Search for the cell housing the specified text and yield its (x, y) center coordinate. 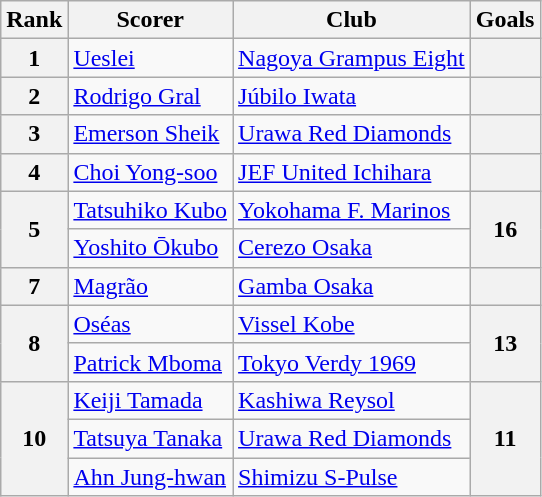
Rodrigo Gral (150, 96)
Keiji Tamada (150, 400)
16 (505, 229)
Magrão (150, 286)
3 (34, 134)
Club (352, 20)
Cerezo Osaka (352, 248)
Yoshito Ōkubo (150, 248)
11 (505, 438)
Kashiwa Reysol (352, 400)
1 (34, 58)
Yokohama F. Marinos (352, 210)
Tatsuya Tanaka (150, 438)
Nagoya Grampus Eight (352, 58)
Gamba Osaka (352, 286)
Ueslei (150, 58)
5 (34, 229)
Goals (505, 20)
Scorer (150, 20)
Ahn Jung-hwan (150, 477)
4 (34, 172)
JEF United Ichihara (352, 172)
Shimizu S-Pulse (352, 477)
Choi Yong-soo (150, 172)
Patrick Mboma (150, 362)
2 (34, 96)
7 (34, 286)
Emerson Sheik (150, 134)
13 (505, 343)
Oséas (150, 324)
Júbilo Iwata (352, 96)
Tatsuhiko Kubo (150, 210)
10 (34, 438)
8 (34, 343)
Tokyo Verdy 1969 (352, 362)
Rank (34, 20)
Vissel Kobe (352, 324)
